For the text-containing cell, return its midpoint in [x, y] coordinate format. 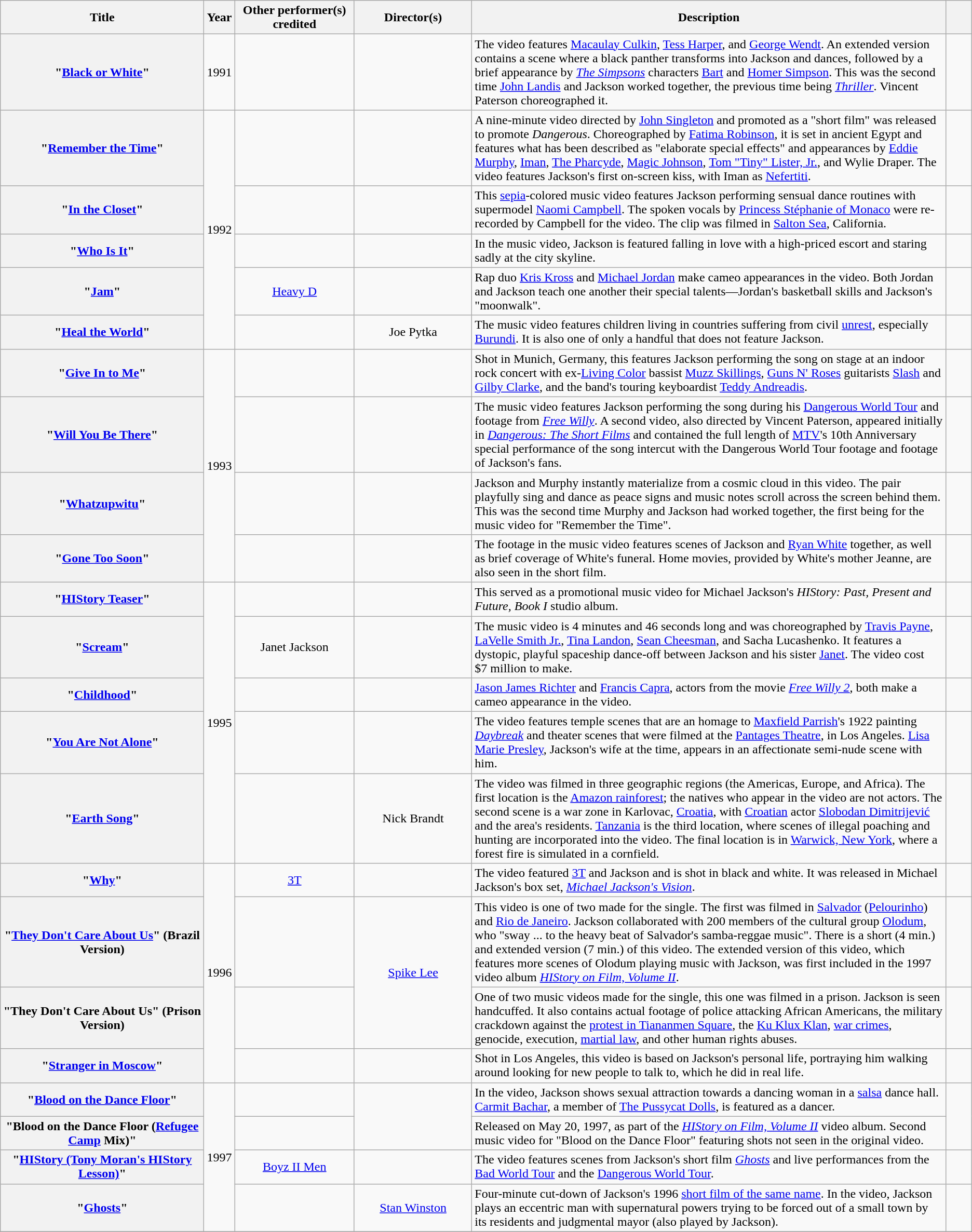
1991 [219, 72]
"Blood on the Dance Floor" [102, 1100]
"Remember the Time" [102, 148]
Boyz II Men [294, 1167]
"HIStory (Tony Moran's HIStory Lesson)" [102, 1167]
1993 [219, 465]
"Childhood" [102, 695]
"Gone Too Soon" [102, 558]
Description [709, 18]
"Scream" [102, 647]
The video featured 3T and Jackson and is shot in black and white. It was released in Michael Jackson's box set, Michael Jackson's Vision. [709, 881]
Jason James Richter and Francis Capra, actors from the movie Free Willy 2, both make a cameo appearance in the video. [709, 695]
"Give In to Me" [102, 373]
Title [102, 18]
Stan Winston [413, 1208]
"Whatzupwitu" [102, 504]
1996 [219, 973]
Nick Brandt [413, 818]
"Who Is It" [102, 250]
Spike Lee [413, 973]
3T [294, 881]
"HIStory Teaser" [102, 599]
Joe Pytka [413, 332]
1992 [219, 229]
"Jam" [102, 291]
"Will You Be There" [102, 435]
"Blood on the Dance Floor (Refugee Camp Mix)" [102, 1133]
The video features scenes from Jackson's short film Ghosts and live performances from the Bad World Tour and the Dangerous World Tour. [709, 1167]
"You Are Not Alone" [102, 742]
This served as a promotional music video for Michael Jackson's HIStory: Past, Present and Future, Book I studio album. [709, 599]
Janet Jackson [294, 647]
Heavy D [294, 291]
"Earth Song" [102, 818]
Director(s) [413, 18]
"In the Closet" [102, 210]
In the music video, Jackson is featured falling in love with a high-priced escort and staring sadly at the city skyline. [709, 250]
1995 [219, 723]
"Stranger in Moscow" [102, 1065]
"Heal the World" [102, 332]
"Why" [102, 881]
"They Don't Care About Us" (Prison Version) [102, 1018]
"Ghosts" [102, 1208]
Other performer(s) credited [294, 18]
"They Don't Care About Us" (Brazil Version) [102, 942]
1997 [219, 1157]
Year [219, 18]
"Black or White" [102, 72]
